Locate the cell with the specified text and output its [X, Y] center coordinate. 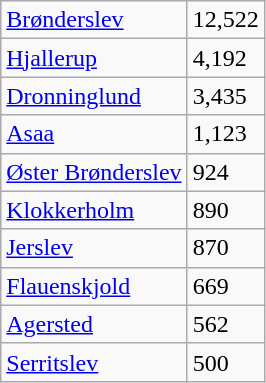
Flauenskjold [94, 286]
500 [226, 362]
1,123 [226, 134]
924 [226, 172]
870 [226, 248]
Øster Brønderslev [94, 172]
562 [226, 324]
Hjallerup [94, 58]
3,435 [226, 96]
12,522 [226, 20]
4,192 [226, 58]
890 [226, 210]
Serritslev [94, 362]
Brønderslev [94, 20]
669 [226, 286]
Asaa [94, 134]
Agersted [94, 324]
Jerslev [94, 248]
Dronninglund [94, 96]
Klokkerholm [94, 210]
